Extract the [x, y] coordinate from the center of the cell holding the provided text.  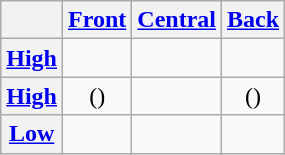
Low [32, 134]
Back [254, 20]
Central [177, 20]
Front [98, 20]
